Output the (x, y) coordinate of the center of the cell containing the given text.  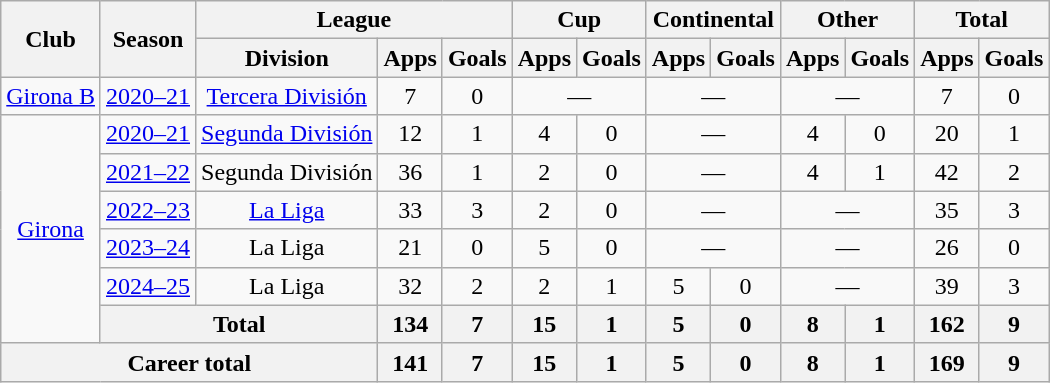
39 (947, 286)
2021–22 (148, 172)
21 (410, 248)
Career total (190, 362)
20 (947, 134)
141 (410, 362)
Girona (51, 229)
2022–23 (148, 210)
2023–24 (148, 248)
Season (148, 39)
169 (947, 362)
35 (947, 210)
Continental (713, 20)
162 (947, 324)
12 (410, 134)
134 (410, 324)
32 (410, 286)
33 (410, 210)
2024–25 (148, 286)
Cup (579, 20)
League (354, 20)
Other (847, 20)
26 (947, 248)
Girona B (51, 96)
Tercera División (287, 96)
42 (947, 172)
36 (410, 172)
Club (51, 39)
Division (287, 58)
